Determine the [X, Y] coordinate at the center of the cell enclosing the given text.  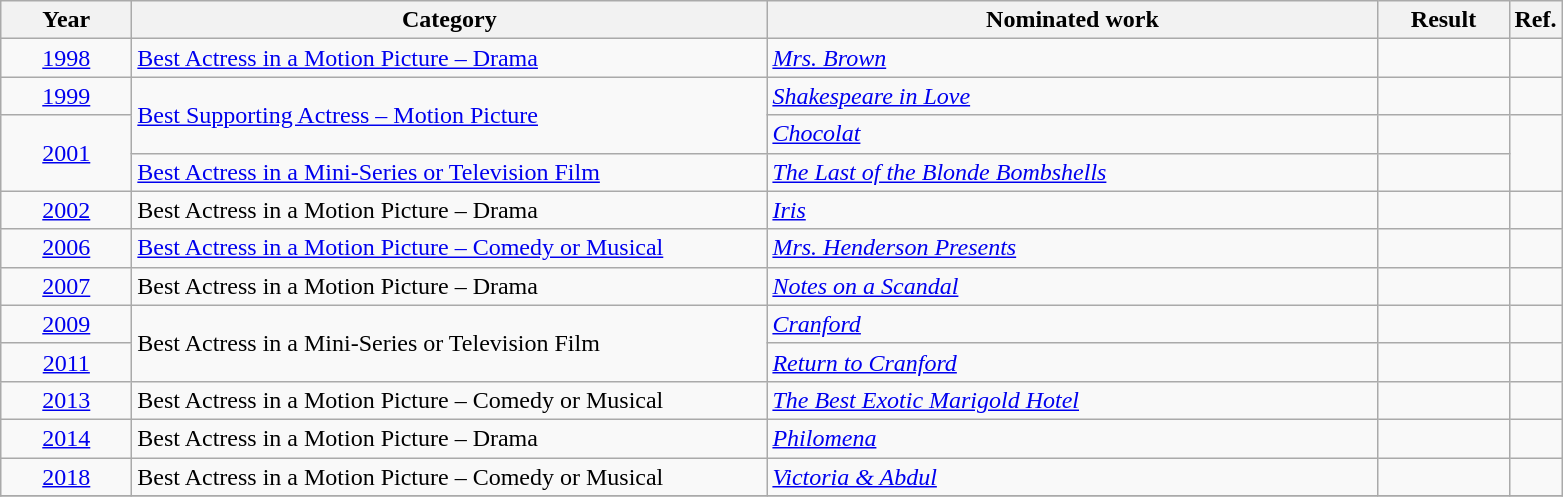
2009 [66, 324]
Shakespeare in Love [1072, 96]
Ref. [1536, 20]
Philomena [1072, 438]
2006 [66, 248]
Nominated work [1072, 20]
Category [450, 20]
Year [66, 20]
The Best Exotic Marigold Hotel [1072, 400]
Iris [1072, 210]
Notes on a Scandal [1072, 286]
1998 [66, 58]
2001 [66, 153]
2018 [66, 477]
2014 [66, 438]
2002 [66, 210]
Best Supporting Actress – Motion Picture [450, 115]
Cranford [1072, 324]
Chocolat [1072, 134]
2011 [66, 362]
Victoria & Abdul [1072, 477]
2007 [66, 286]
2013 [66, 400]
Mrs. Brown [1072, 58]
Result [1444, 20]
1999 [66, 96]
Return to Cranford [1072, 362]
The Last of the Blonde Bombshells [1072, 172]
Mrs. Henderson Presents [1072, 248]
